Locate the cell with the specified text and output its [X, Y] center coordinate. 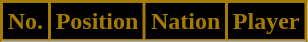
Position [96, 22]
Nation [186, 22]
No. [26, 22]
Player [266, 22]
